Scan for the cell matching the given text and deliver its [X, Y] coordinate at center. 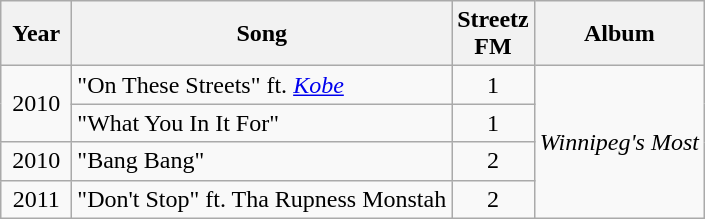
"Bang Bang" [262, 161]
2011 [36, 199]
Song [262, 34]
Year [36, 34]
Winnipeg's Most [619, 142]
"On These Streets" ft. Kobe [262, 85]
Streetz FM [494, 34]
"What You In It For" [262, 123]
Album [619, 34]
"Don't Stop" ft. Tha Rupness Monstah [262, 199]
